Find where the given text appears and provide that cell's center as [x, y] coordinate. 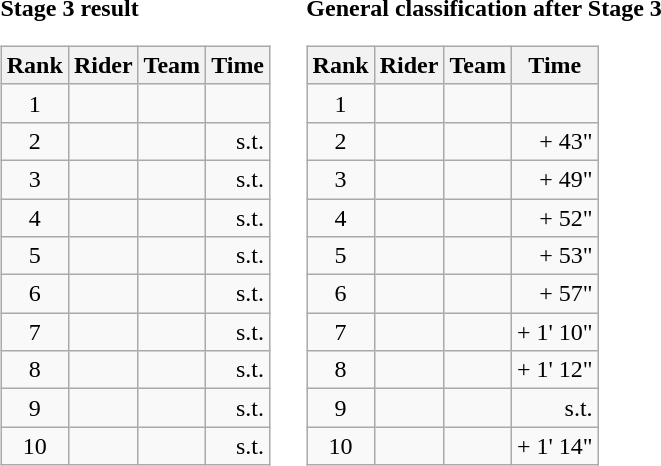
+ 43" [554, 141]
+ 1' 10" [554, 332]
+ 52" [554, 217]
+ 1' 12" [554, 370]
+ 49" [554, 179]
+ 1' 14" [554, 446]
+ 53" [554, 256]
+ 57" [554, 294]
